Identify which cell holds the provided text, then report its [X, Y] central coordinate. 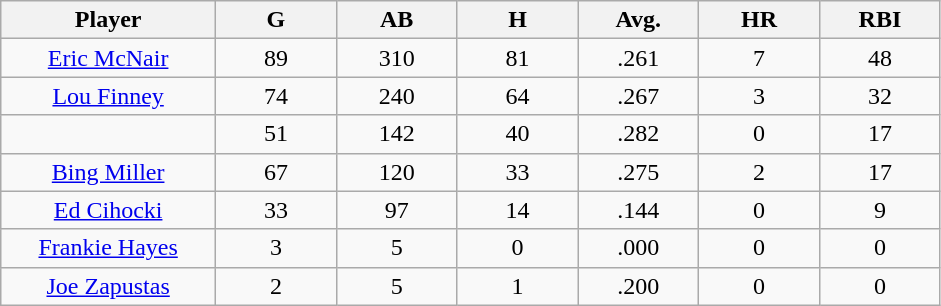
64 [518, 96]
240 [396, 96]
.200 [638, 286]
HR [760, 20]
51 [276, 134]
97 [396, 210]
1 [518, 286]
9 [880, 210]
Bing Miller [108, 172]
.261 [638, 58]
310 [396, 58]
G [276, 20]
.275 [638, 172]
40 [518, 134]
.267 [638, 96]
H [518, 20]
48 [880, 58]
74 [276, 96]
.000 [638, 248]
Joe Zapustas [108, 286]
7 [760, 58]
120 [396, 172]
.144 [638, 210]
14 [518, 210]
AB [396, 20]
142 [396, 134]
89 [276, 58]
Frankie Hayes [108, 248]
Eric McNair [108, 58]
Lou Finney [108, 96]
Ed Cihocki [108, 210]
32 [880, 96]
RBI [880, 20]
81 [518, 58]
.282 [638, 134]
67 [276, 172]
Avg. [638, 20]
Player [108, 20]
